Pinpoint the cell where the given text exists, returning its [X, Y] midpoint coordinate. 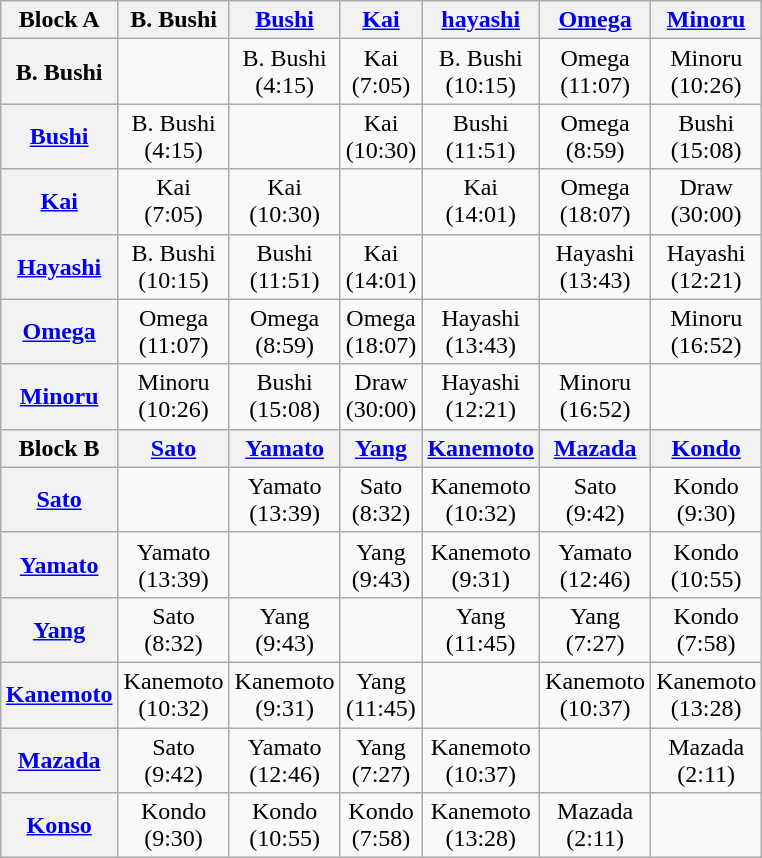
Block B [59, 448]
Hayashi [59, 266]
Block A [59, 20]
hayashi [481, 20]
Konso [59, 826]
Kondo [706, 448]
